Extract the (X, Y) coordinate from the center of the cell holding the provided text.  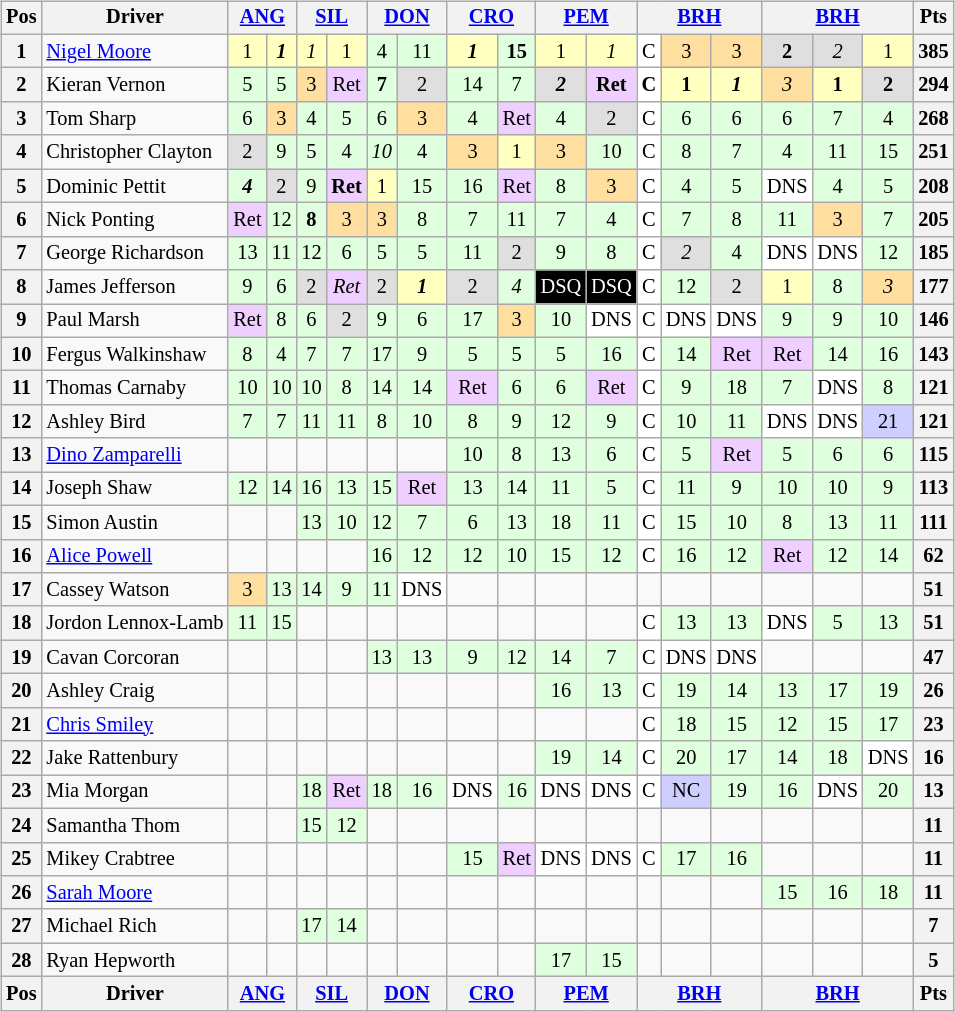
115 (933, 455)
Michael Rich (134, 926)
Cassey Watson (134, 590)
Cavan Corcoran (134, 657)
Ashley Craig (134, 691)
Thomas Carnaby (134, 388)
Fergus Walkinshaw (134, 354)
Sarah Moore (134, 893)
Paul Marsh (134, 321)
Kieran Vernon (134, 85)
111 (933, 522)
28 (21, 960)
Mikey Crabtree (134, 859)
James Jefferson (134, 287)
Jake Rattenbury (134, 758)
62 (933, 556)
Simon Austin (134, 522)
251 (933, 152)
268 (933, 119)
25 (21, 859)
George Richardson (134, 253)
Nick Ponting (134, 220)
113 (933, 489)
208 (933, 186)
Ryan Hepworth (134, 960)
Samantha Thom (134, 825)
143 (933, 354)
Chris Smiley (134, 724)
177 (933, 287)
24 (21, 825)
Nigel Moore (134, 51)
385 (933, 51)
47 (933, 657)
205 (933, 220)
Ashley Bird (134, 422)
Mia Morgan (134, 792)
185 (933, 253)
27 (21, 926)
Dominic Pettit (134, 186)
294 (933, 85)
Dino Zamparelli (134, 455)
NC (686, 792)
146 (933, 321)
Tom Sharp (134, 119)
Joseph Shaw (134, 489)
Alice Powell (134, 556)
22 (21, 758)
Christopher Clayton (134, 152)
Jordon Lennox-Lamb (134, 623)
